Find where the given text appears and provide that cell's center as [X, Y] coordinate. 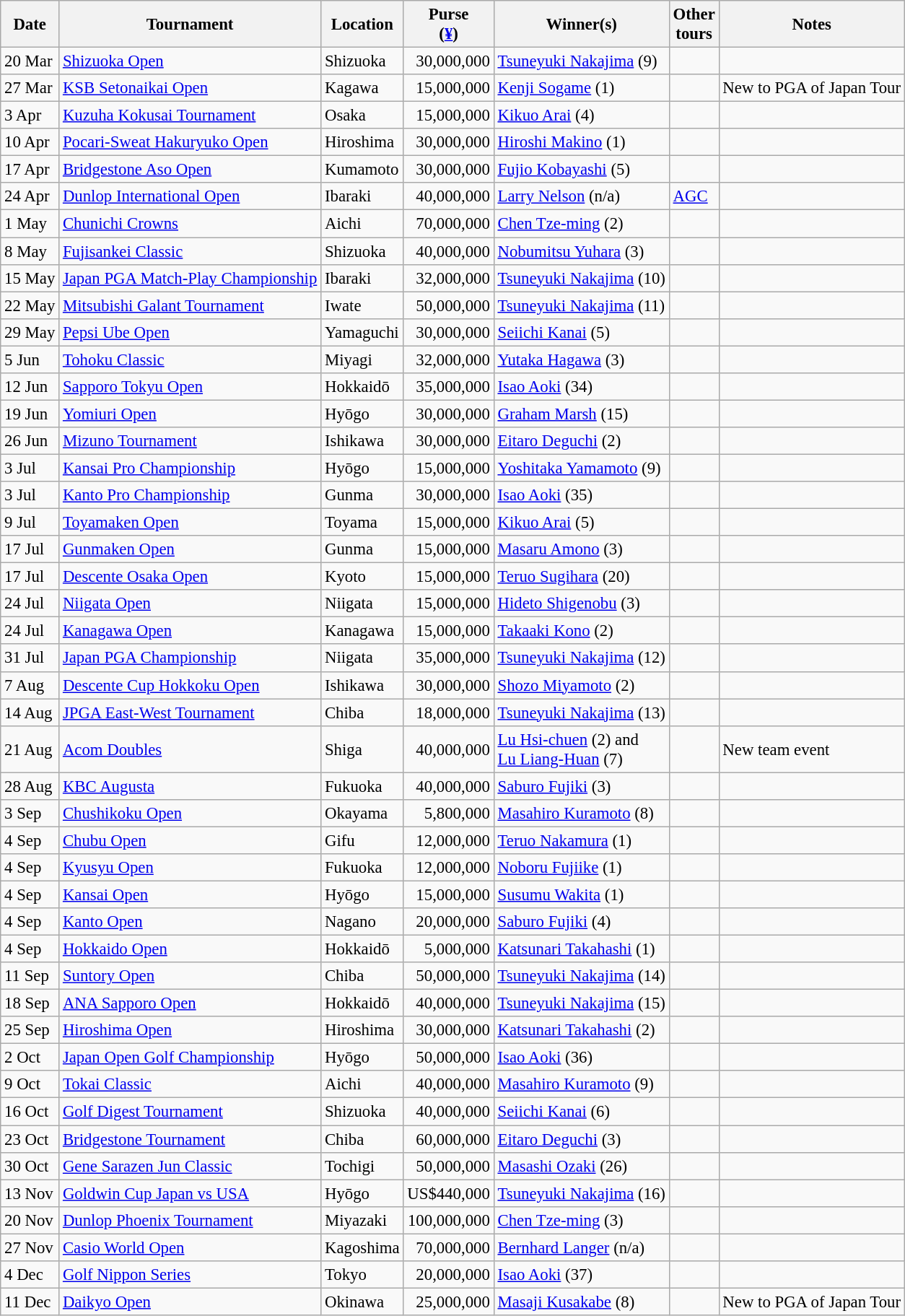
27 Mar [30, 88]
Tsuneyuki Nakajima (14) [582, 976]
Nobumitsu Yuhara (3) [582, 251]
Graham Marsh (15) [582, 414]
Kuzuha Kokusai Tournament [191, 116]
29 May [30, 332]
Kumamoto [362, 170]
25 Sep [30, 1030]
5 Jun [30, 359]
Miyazaki [362, 1220]
Katsunari Takahashi (2) [582, 1030]
Sapporo Tokyu Open [191, 387]
18 Sep [30, 1003]
Katsunari Takahashi (1) [582, 949]
27 Nov [30, 1247]
Noboru Fujiike (1) [582, 868]
Tsuneyuki Nakajima (16) [582, 1193]
31 Jul [30, 658]
Tokyo [362, 1275]
Yamaguchi [362, 332]
Isao Aoki (36) [582, 1058]
Goldwin Cup Japan vs USA [191, 1193]
2 Oct [30, 1058]
Tsuneyuki Nakajima (11) [582, 305]
Okayama [362, 814]
JPGA East-West Tournament [191, 713]
Daikyo Open [191, 1302]
Kansai Open [191, 894]
Tsuneyuki Nakajima (15) [582, 1003]
Gunmaken Open [191, 549]
Mitsubishi Galant Tournament [191, 305]
Tsuneyuki Nakajima (9) [582, 61]
Susumu Wakita (1) [582, 894]
20 Nov [30, 1220]
Descente Cup Hokkoku Open [191, 685]
Othertours [694, 25]
Purse(¥) [449, 25]
5,800,000 [449, 814]
Masahiro Kuramoto (9) [582, 1085]
Notes [811, 25]
20 Mar [30, 61]
23 Oct [30, 1139]
Tsuneyuki Nakajima (10) [582, 278]
Dunlop International Open [191, 197]
Japan PGA Championship [191, 658]
Fujio Kobayashi (5) [582, 170]
Masaru Amono (3) [582, 549]
8 May [30, 251]
Pepsi Ube Open [191, 332]
26 Jun [30, 441]
12 Jun [30, 387]
16 Oct [30, 1112]
10 Apr [30, 142]
30 Oct [30, 1166]
Descente Osaka Open [191, 577]
13 Nov [30, 1193]
18,000,000 [449, 713]
Shizuoka Open [191, 61]
Date [30, 25]
Nagano [362, 922]
4 Dec [30, 1275]
Isao Aoki (37) [582, 1275]
Takaaki Kono (2) [582, 631]
Yutaka Hagawa (3) [582, 359]
1 May [30, 224]
Hiroshi Makino (1) [582, 142]
Eitaro Deguchi (2) [582, 441]
Chen Tze-ming (3) [582, 1220]
Hiroshima Open [191, 1030]
Kanagawa Open [191, 631]
ANA Sapporo Open [191, 1003]
7 Aug [30, 685]
KSB Setonaikai Open [191, 88]
Acom Doubles [191, 749]
Larry Nelson (n/a) [582, 197]
Location [362, 25]
Yoshitaka Yamamoto (9) [582, 468]
Lu Hsi-chuen (2) and Lu Liang-Huan (7) [582, 749]
Pocari-Sweat Hakuryuko Open [191, 142]
Kikuo Arai (5) [582, 523]
Fujisankei Classic [191, 251]
Saburo Fujiki (3) [582, 786]
Golf Nippon Series [191, 1275]
24 Apr [30, 197]
US$440,000 [449, 1193]
11 Sep [30, 976]
Kenji Sogame (1) [582, 88]
Kyoto [362, 577]
Casio World Open [191, 1247]
Isao Aoki (35) [582, 495]
Shozo Miyamoto (2) [582, 685]
5,000,000 [449, 949]
Gene Sarazen Jun Classic [191, 1166]
Kanto Pro Championship [191, 495]
Kagawa [362, 88]
22 May [30, 305]
New team event [811, 749]
Tournament [191, 25]
Bridgestone Tournament [191, 1139]
3 Sep [30, 814]
Japan PGA Match-Play Championship [191, 278]
Kikuo Arai (4) [582, 116]
Kyusyu Open [191, 868]
3 Apr [30, 116]
14 Aug [30, 713]
Masahiro Kuramoto (8) [582, 814]
Dunlop Phoenix Tournament [191, 1220]
Toyamaken Open [191, 523]
Japan Open Golf Championship [191, 1058]
100,000,000 [449, 1220]
Kanagawa [362, 631]
Hideto Shigenobu (3) [582, 603]
Chunichi Crowns [191, 224]
Teruo Sugihara (20) [582, 577]
Miyagi [362, 359]
Mizuno Tournament [191, 441]
Niigata Open [191, 603]
25,000,000 [449, 1302]
21 Aug [30, 749]
Kansai Pro Championship [191, 468]
Osaka [362, 116]
Tohoku Classic [191, 359]
Tsuneyuki Nakajima (12) [582, 658]
Chushikoku Open [191, 814]
Golf Digest Tournament [191, 1112]
Toyama [362, 523]
19 Jun [30, 414]
Saburo Fujiki (4) [582, 922]
28 Aug [30, 786]
60,000,000 [449, 1139]
11 Dec [30, 1302]
Bernhard Langer (n/a) [582, 1247]
AGC [694, 197]
Eitaro Deguchi (3) [582, 1139]
Chubu Open [191, 840]
Suntory Open [191, 976]
Masashi Ozaki (26) [582, 1166]
Hokkaido Open [191, 949]
Okinawa [362, 1302]
Seiichi Kanai (6) [582, 1112]
17 Apr [30, 170]
15 May [30, 278]
Teruo Nakamura (1) [582, 840]
Tochigi [362, 1166]
Winner(s) [582, 25]
Kanto Open [191, 922]
Yomiuri Open [191, 414]
Chen Tze-ming (2) [582, 224]
Bridgestone Aso Open [191, 170]
Shiga [362, 749]
9 Oct [30, 1085]
9 Jul [30, 523]
Tokai Classic [191, 1085]
Tsuneyuki Nakajima (13) [582, 713]
Iwate [362, 305]
Gifu [362, 840]
Seiichi Kanai (5) [582, 332]
Isao Aoki (34) [582, 387]
Kagoshima [362, 1247]
KBC Augusta [191, 786]
Masaji Kusakabe (8) [582, 1302]
